Determine the [x, y] coordinate at the center of the cell enclosing the given text.  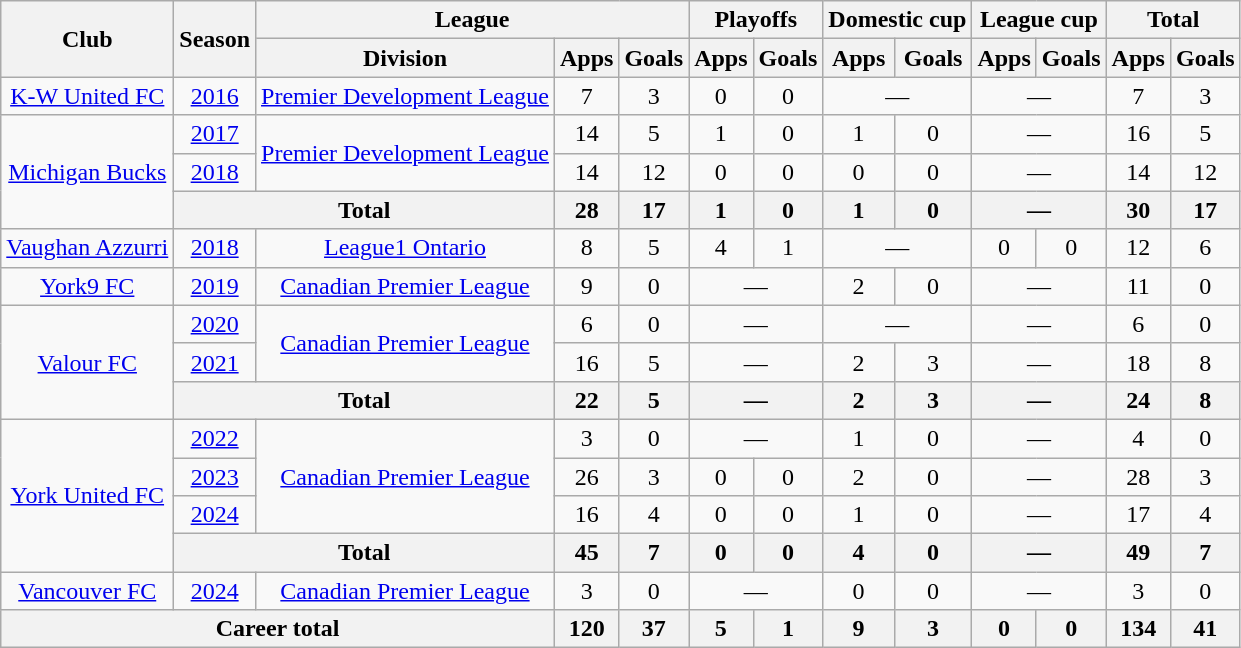
41 [1205, 629]
30 [1138, 210]
2020 [215, 324]
Domestic cup [898, 20]
Division [406, 58]
York United FC [88, 495]
26 [586, 477]
2016 [215, 96]
11 [1138, 286]
League1 Ontario [406, 248]
37 [654, 629]
K-W United FC [88, 96]
45 [586, 553]
49 [1138, 553]
Career total [278, 629]
18 [1138, 362]
Vancouver FC [88, 591]
120 [586, 629]
2019 [215, 286]
24 [1138, 400]
Club [88, 39]
2023 [215, 477]
22 [586, 400]
Vaughan Azzurri [88, 248]
134 [1138, 629]
Season [215, 39]
League cup [1039, 20]
Playoffs [756, 20]
York9 FC [88, 286]
League [472, 20]
2022 [215, 438]
2021 [215, 362]
Michigan Bucks [88, 172]
Valour FC [88, 362]
2017 [215, 134]
